Scan for the cell matching the given text and deliver its (x, y) coordinate at center. 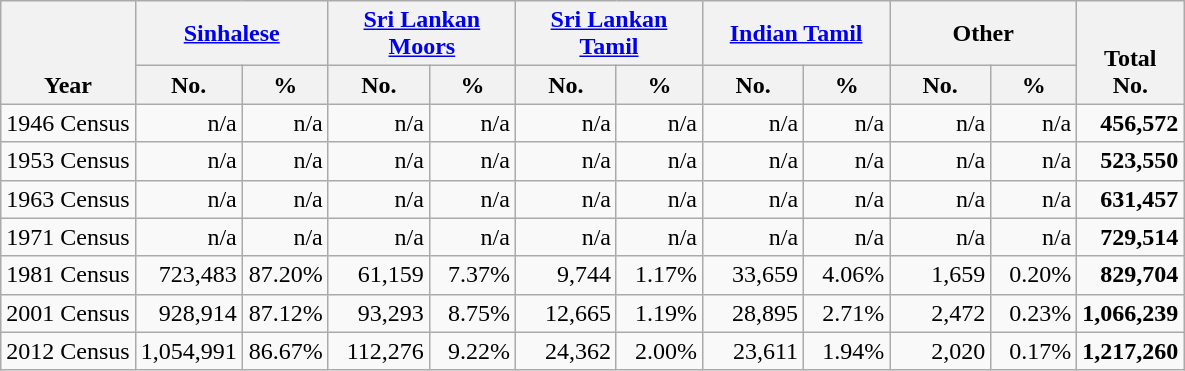
93,293 (378, 313)
Sri Lankan Tamil (608, 34)
86.67% (285, 351)
TotalNo. (1130, 52)
1.94% (847, 351)
28,895 (754, 313)
24,362 (566, 351)
12,665 (566, 313)
1.19% (659, 313)
1971 Census (68, 237)
9.22% (472, 351)
928,914 (188, 313)
87.12% (285, 313)
9,744 (566, 275)
631,457 (1130, 199)
2,472 (940, 313)
0.17% (1034, 351)
23,611 (754, 351)
1.17% (659, 275)
1953 Census (68, 161)
1,066,239 (1130, 313)
Other (984, 34)
2.00% (659, 351)
61,159 (378, 275)
Sri Lankan Moors (422, 34)
2.71% (847, 313)
33,659 (754, 275)
0.20% (1034, 275)
0.23% (1034, 313)
87.20% (285, 275)
456,572 (1130, 123)
1981 Census (68, 275)
8.75% (472, 313)
Year (68, 52)
723,483 (188, 275)
1963 Census (68, 199)
112,276 (378, 351)
7.37% (472, 275)
1946 Census (68, 123)
523,550 (1130, 161)
1,659 (940, 275)
4.06% (847, 275)
2012 Census (68, 351)
Sinhalese (232, 34)
829,704 (1130, 275)
2,020 (940, 351)
2001 Census (68, 313)
1,217,260 (1130, 351)
1,054,991 (188, 351)
729,514 (1130, 237)
Indian Tamil (796, 34)
